Provide the [X, Y] coordinate of the cell's center where the given text is located.  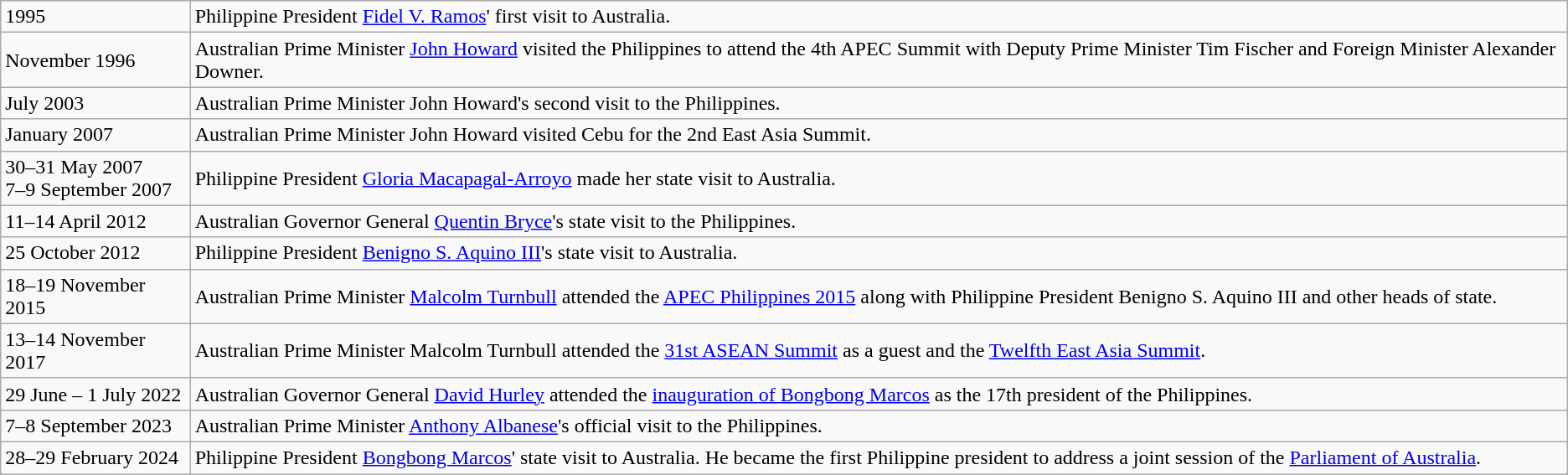
January 2007 [95, 135]
Australian Prime Minister Malcolm Turnbull attended the 31st ASEAN Summit as a guest and the Twelfth East Asia Summit. [879, 350]
Philippine President Benigno S. Aquino III's state visit to Australia. [879, 253]
7–8 September 2023 [95, 426]
18–19 November 2015 [95, 297]
Australian Prime Minister John Howard visited Cebu for the 2nd East Asia Summit. [879, 135]
29 June – 1 July 2022 [95, 394]
30–31 May 20077–9 September 2007 [95, 178]
July 2003 [95, 103]
28–29 February 2024 [95, 457]
Australian Prime Minister John Howard's second visit to the Philippines. [879, 103]
1995 [95, 17]
Australian Prime Minister Anthony Albanese's official visit to the Philippines. [879, 426]
13–14 November 2017 [95, 350]
25 October 2012 [95, 253]
Philippine President Fidel V. Ramos' first visit to Australia. [879, 17]
Australian Governor General Quentin Bryce's state visit to the Philippines. [879, 221]
Philippine President Gloria Macapagal-Arroyo made her state visit to Australia. [879, 178]
November 1996 [95, 60]
Australian Governor General David Hurley attended the inauguration of Bongbong Marcos as the 17th president of the Philippines. [879, 394]
11–14 April 2012 [95, 221]
